Provide the [X, Y] coordinate of the cell's center where the given text is located.  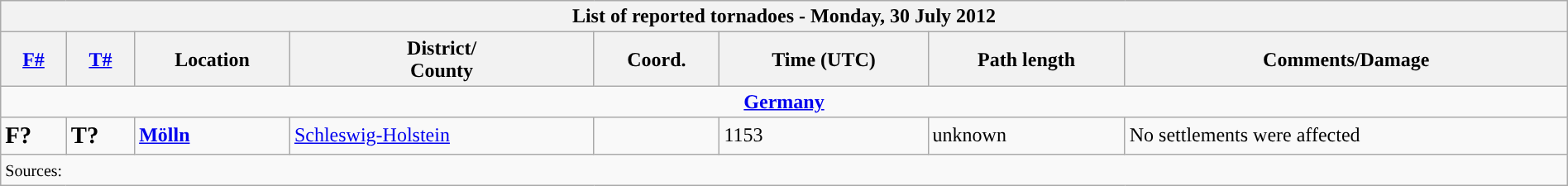
Sources: [784, 169]
F# [33, 60]
Comments/Damage [1346, 60]
unknown [1026, 136]
Schleswig-Holstein [442, 136]
Time (UTC) [824, 60]
No settlements were affected [1346, 136]
T? [100, 136]
Mölln [213, 136]
List of reported tornadoes - Monday, 30 July 2012 [784, 17]
Path length [1026, 60]
T# [100, 60]
F? [33, 136]
District/County [442, 60]
Coord. [657, 60]
1153 [824, 136]
Location [213, 60]
Germany [784, 102]
